Search for the cell housing the specified text and yield its (x, y) center coordinate. 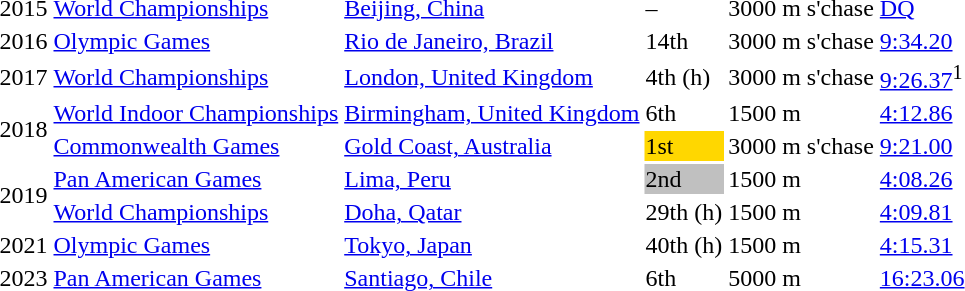
Commonwealth Games (196, 146)
Lima, Peru (492, 179)
Birmingham, United Kingdom (492, 113)
Rio de Janeiro, Brazil (492, 41)
40th (h) (684, 245)
1st (684, 146)
World Indoor Championships (196, 113)
Doha, Qatar (492, 212)
4th (h) (684, 77)
Pan American Games (196, 179)
6th (684, 113)
Tokyo, Japan (492, 245)
Gold Coast, Australia (492, 146)
2nd (684, 179)
London, United Kingdom (492, 77)
14th (684, 41)
29th (h) (684, 212)
